Identify which cell holds the provided text, then report its (x, y) central coordinate. 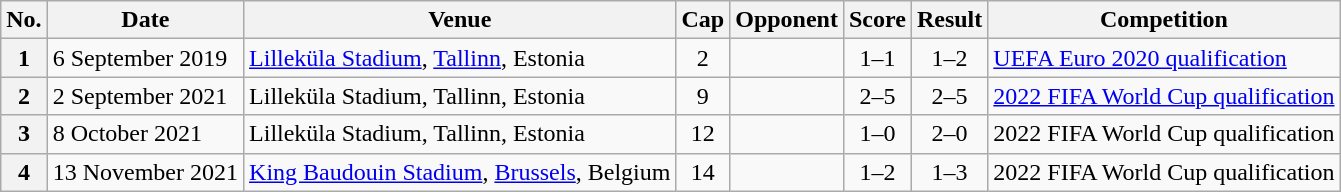
3 (24, 134)
King Baudouin Stadium, Brussels, Belgium (460, 172)
1–0 (877, 134)
Venue (460, 20)
9 (703, 96)
8 October 2021 (145, 134)
2 September 2021 (145, 96)
2–0 (949, 134)
1 (24, 58)
Cap (703, 20)
Competition (1164, 20)
Date (145, 20)
13 November 2021 (145, 172)
Opponent (787, 20)
6 September 2019 (145, 58)
1–1 (877, 58)
UEFA Euro 2020 qualification (1164, 58)
12 (703, 134)
1–3 (949, 172)
Result (949, 20)
Score (877, 20)
No. (24, 20)
14 (703, 172)
4 (24, 172)
